Return [x, y] of the center of cell containing provided text 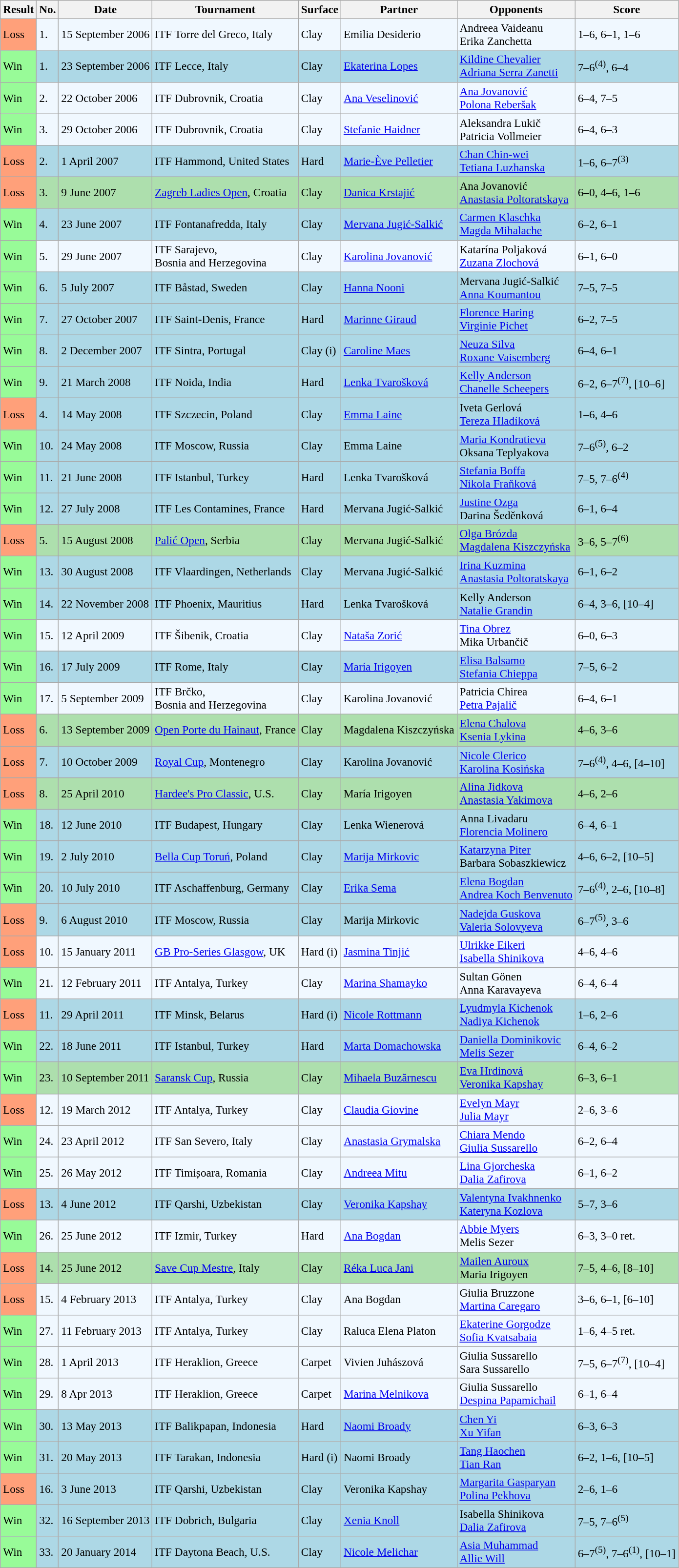
26. [48, 1236]
Danica Krstajić [399, 192]
Florence Haring Virginie Pichet [516, 319]
Isabella Shinikova Dalia Zafirova [516, 1521]
Nicole Melichar [399, 1552]
6–2, 6–1 [627, 224]
Ekaterina Lopes [399, 66]
ITF Daytona Beach, U.S. [226, 1552]
29 April 2011 [105, 1014]
6–3, 6–1 [627, 1078]
ITF Hammond, United States [226, 161]
24 May 2008 [105, 445]
Nicole Rottmann [399, 1014]
14 May 2008 [105, 414]
1–6, 6–7(3) [627, 161]
ITF Sarajevo, Bosnia and Herzegovina [226, 256]
29. [48, 1394]
Abbie Myers Melis Sezer [516, 1236]
2 July 2010 [105, 856]
Alina Jidkova Anastasia Yakimova [516, 794]
Stefanie Haidner [399, 129]
ITF Fontanafredda, Italy [226, 224]
7–6(4), 4–6, [4–10] [627, 761]
ITF Saint-Denis, France [226, 319]
21. [48, 983]
ITF Båstad, Sweden [226, 287]
7–6(4), 2–6, [10–8] [627, 888]
23. [48, 1078]
Date [105, 9]
28. [48, 1363]
ITF Tarakan, Indonesia [226, 1457]
Andreea Vaideanu Erika Zanchetta [516, 34]
ITF Timișoara, Romania [226, 1172]
ITF Izmir, Turkey [226, 1236]
Evelyn Mayr Julia Mayr [516, 1110]
Elena Bogdan Andrea Koch Benvenuto [516, 888]
2 December 2007 [105, 350]
Ulrikke Eikeri Isabella Shinikova [516, 952]
15 August 2008 [105, 541]
Nadejda Guskova Valeria Solovyeva [516, 919]
Open Porte du Hainaut, France [226, 730]
15 September 2006 [105, 34]
ITF Rome, Italy [226, 667]
ITF Aschaffenburg, Germany [226, 888]
Giulia Sussarello Sara Sussarello [516, 1363]
5 September 2009 [105, 698]
19. [48, 856]
Stefania Boffa Nikola Fraňková [516, 477]
Mailen Auroux Maria Irigoyen [516, 1268]
1–6, 2–6 [627, 1014]
Score [627, 9]
17. [48, 698]
Neuza Silva Roxane Vaisemberg [516, 350]
23 April 2012 [105, 1141]
ITF Lecce, Italy [226, 66]
22 October 2006 [105, 98]
Claudia Giovine [399, 1110]
ITF Budapest, Hungary [226, 825]
30. [48, 1425]
6–2, 1–6, [10–5] [627, 1457]
Valentyna Ivakhnenko Kateryna Kozlova [516, 1204]
30 August 2008 [105, 572]
Marta Domachowska [399, 1046]
Chiara Mendo Giulia Sussarello [516, 1141]
ITF Balikpapan, Indonesia [226, 1425]
4 June 2012 [105, 1204]
Lyudmyla Kichenok Nadiya Kichenok [516, 1014]
3–6, 6–1, [6–10] [627, 1299]
Saransk Cup, Russia [226, 1078]
Irina Kuzmina Anastasia Poltoratskaya [516, 572]
1–6, 4–6 [627, 414]
Carmen Klaschka Magda Mihalache [516, 224]
Nicole Clerico Karolina Kosińska [516, 761]
13 September 2009 [105, 730]
Giulia Sussarello Despina Papamichail [516, 1394]
7–5, 7–5 [627, 287]
8 Apr 2013 [105, 1394]
Marie-Ève Pelletier [399, 161]
18 June 2011 [105, 1046]
Anastasia Grymalska [399, 1141]
Nataša Zorić [399, 635]
6–2, 7–5 [627, 319]
ITF Torre del Greco, Italy [226, 34]
7–5, 7–6(5) [627, 1521]
33. [48, 1552]
Iveta Gerlová Tereza Hladíková [516, 414]
Palić Open, Serbia [226, 541]
6 August 2010 [105, 919]
4–6, 4–6 [627, 952]
17 July 2009 [105, 667]
6–0, 4–6, 1–6 [627, 192]
20. [48, 888]
4–6, 6–2, [10–5] [627, 856]
18. [48, 825]
Bella Cup Toruń, Poland [226, 856]
4–6, 2–6 [627, 794]
ITF Les Contamines, France [226, 509]
25. [48, 1172]
15 January 2011 [105, 952]
4–6, 3–6 [627, 730]
6–0, 6–3 [627, 635]
Anna Livadaru Florencia Molinero [516, 825]
Royal Cup, Montenegro [226, 761]
Tournament [226, 9]
6–2, 6–4 [627, 1141]
Chen Yi Xu Yifan [516, 1425]
Réka Luca Jani [399, 1268]
16 September 2013 [105, 1521]
Ana Veselinović [399, 98]
Magdalena Kiszczyńska [399, 730]
1–6, 6–1, 1–6 [627, 34]
Mervana Jugić-Salkić Anna Koumantou [516, 287]
32. [48, 1521]
Ana Jovanović Anastasia Poltoratskaya [516, 192]
6–3, 3–0 ret. [627, 1236]
Lina Gjorcheska Dalia Zafirova [516, 1172]
11 February 2013 [105, 1330]
12 February 2011 [105, 983]
Vivien Juhászová [399, 1363]
20 May 2013 [105, 1457]
Asia Muhammad Allie Will [516, 1552]
6–7(5), 3–6 [627, 919]
7–6(5), 6–2 [627, 445]
Marina Shamayko [399, 983]
23 June 2007 [105, 224]
Andreea Mitu [399, 1172]
Clay (i) [319, 350]
Xenia Knoll [399, 1521]
27 July 2008 [105, 509]
24. [48, 1141]
ITF Minsk, Belarus [226, 1014]
22 November 2008 [105, 603]
Caroline Maes [399, 350]
19 March 2012 [105, 1110]
6–4, 6–3 [627, 129]
Hardee's Pro Classic, U.S. [226, 794]
Kildine Chevalier Adriana Serra Zanetti [516, 66]
Tang Haochen Tian Ran [516, 1457]
12 June 2010 [105, 825]
3–6, 5–7(6) [627, 541]
Maria Kondratieva Oksana Teplyakova [516, 445]
6–4, 7–5 [627, 98]
No. [48, 9]
ITF Noida, India [226, 383]
Kelly Anderson Natalie Grandin [516, 603]
Sultan Gönen Anna Karavayeva [516, 983]
Olga Brózda Magdalena Kiszczyńska [516, 541]
Partner [399, 9]
21 March 2008 [105, 383]
25 April 2010 [105, 794]
Elisa Balsamo Stefania Chieppa [516, 667]
ITF Sintra, Portugal [226, 350]
2–6, 1–6 [627, 1488]
10 October 2009 [105, 761]
Zagreb Ladies Open, Croatia [226, 192]
29 October 2006 [105, 129]
Katarzyna Piter Barbara Sobaszkiewicz [516, 856]
Marinne Giraud [399, 319]
Katarína Poljaková Zuzana Zlochová [516, 256]
Ekaterine Gorgodze Sofia Kvatsabaia [516, 1330]
5 July 2007 [105, 287]
9 June 2007 [105, 192]
27 October 2007 [105, 319]
ITF San Severo, Italy [226, 1141]
ITF Brčko, Bosnia and Herzegovina [226, 698]
6–4, 6–2 [627, 1046]
Result [19, 9]
ITF Phoenix, Mauritius [226, 603]
Marina Melnikova [399, 1394]
ITF Szczecin, Poland [226, 414]
Raluca Elena Platon [399, 1330]
6–2, 6–7(7), [10–6] [627, 383]
10 July 2010 [105, 888]
Patricia Chirea Petra Pajalič [516, 698]
Hanna Nooni [399, 287]
7–5, 4–6, [8–10] [627, 1268]
1 April 2007 [105, 161]
ITF Vlaardingen, Netherlands [226, 572]
6–7(5), 7–6(1), [10–1] [627, 1552]
6–3, 6–3 [627, 1425]
Giulia Bruzzone Martina Caregaro [516, 1299]
22. [48, 1046]
ITF Šibenik, Croatia [226, 635]
5–7, 3–6 [627, 1204]
Ana Jovanović Polona Reberšak [516, 98]
20 January 2014 [105, 1552]
Justine Ozga Darina Šeděnková [516, 509]
Daniella Dominikovic Melis Sezer [516, 1046]
Jasmina Tinjić [399, 952]
3 June 2013 [105, 1488]
4 February 2013 [105, 1299]
26 May 2012 [105, 1172]
Surface [319, 9]
2–6, 3–6 [627, 1110]
Kelly Anderson Chanelle Scheepers [516, 383]
ITF Dobrich, Bulgaria [226, 1521]
1–6, 4–5 ret. [627, 1330]
Margarita Gasparyan Polina Pekhova [516, 1488]
Erika Sema [399, 888]
Chan Chin-wei Tetiana Luzhanska [516, 161]
6–4, 3–6, [10–4] [627, 603]
Eva Hrdinová Veronika Kapshay [516, 1078]
1 April 2013 [105, 1363]
Emilia Desiderio [399, 34]
Aleksandra Lukič Patricia Vollmeier [516, 129]
GB Pro-Series Glasgow, UK [226, 952]
27. [48, 1330]
7–5, 6–2 [627, 667]
Elena Chalova Ksenia Lykina [516, 730]
Save Cup Mestre, Italy [226, 1268]
23 September 2006 [105, 66]
29 June 2007 [105, 256]
7–6(4), 6–4 [627, 66]
13 May 2013 [105, 1425]
Lenka Wienerová [399, 825]
21 June 2008 [105, 477]
7–5, 6–7(7), [10–4] [627, 1363]
6–4, 6–4 [627, 983]
7–5, 7–6(4) [627, 477]
Tina Obrez Mika Urbančič [516, 635]
31. [48, 1457]
Mihaela Buzărnescu [399, 1078]
10 September 2011 [105, 1078]
Opponents [516, 9]
12 April 2009 [105, 635]
6–1, 6–0 [627, 256]
